For the text-containing cell, return its midpoint in (x, y) coordinate format. 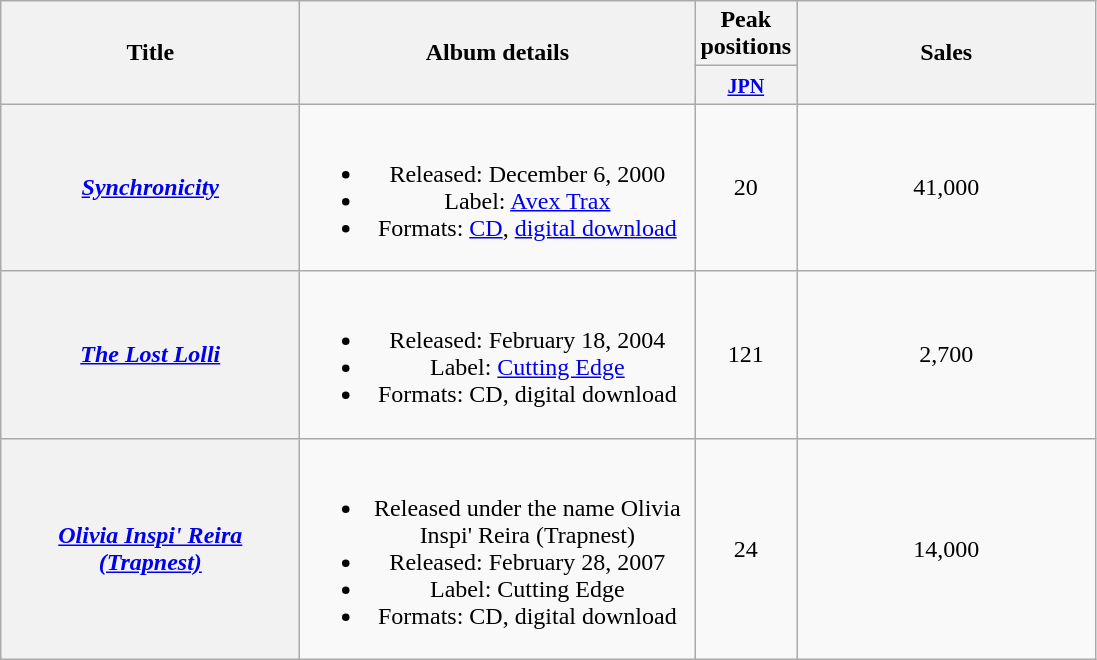
JPN (746, 85)
Released under the name Olivia Inspi' Reira (Trapnest)Released: February 28, 2007Label: Cutting EdgeFormats: CD, digital download (498, 548)
Title (150, 52)
Sales (946, 52)
Olivia Inspi' Reira (Trapnest) (150, 548)
Peak positions (746, 34)
2,700 (946, 354)
Released: February 18, 2004Label: Cutting EdgeFormats: CD, digital download (498, 354)
Synchronicity (150, 188)
20 (746, 188)
Album details (498, 52)
Released: December 6, 2000Label: Avex TraxFormats: CD, digital download (498, 188)
121 (746, 354)
24 (746, 548)
The Lost Lolli (150, 354)
41,000 (946, 188)
14,000 (946, 548)
